Pinpoint the cell where the given text exists, returning its [X, Y] midpoint coordinate. 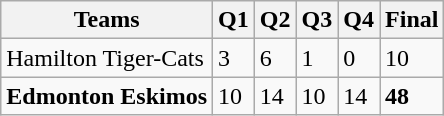
Final [412, 20]
Hamilton Tiger-Cats [107, 58]
6 [275, 58]
Q4 [359, 20]
Q3 [317, 20]
0 [359, 58]
Teams [107, 20]
Q2 [275, 20]
Edmonton Eskimos [107, 96]
3 [234, 58]
Q1 [234, 20]
1 [317, 58]
48 [412, 96]
